Identify which cell holds the provided text, then report its (X, Y) central coordinate. 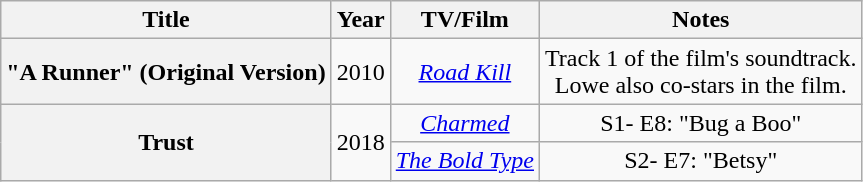
Track 1 of the film's soundtrack.Lowe also co-stars in the film. (701, 72)
The Bold Type (464, 161)
"A Runner" (Original Version) (166, 72)
Charmed (464, 123)
Notes (701, 20)
Title (166, 20)
2018 (360, 142)
S1- E8: "Bug a Boo" (701, 123)
TV/Film (464, 20)
Year (360, 20)
Trust (166, 142)
2010 (360, 72)
Road Kill (464, 72)
S2- E7: "Betsy" (701, 161)
